Find where the given text appears and provide that cell's center as [x, y] coordinate. 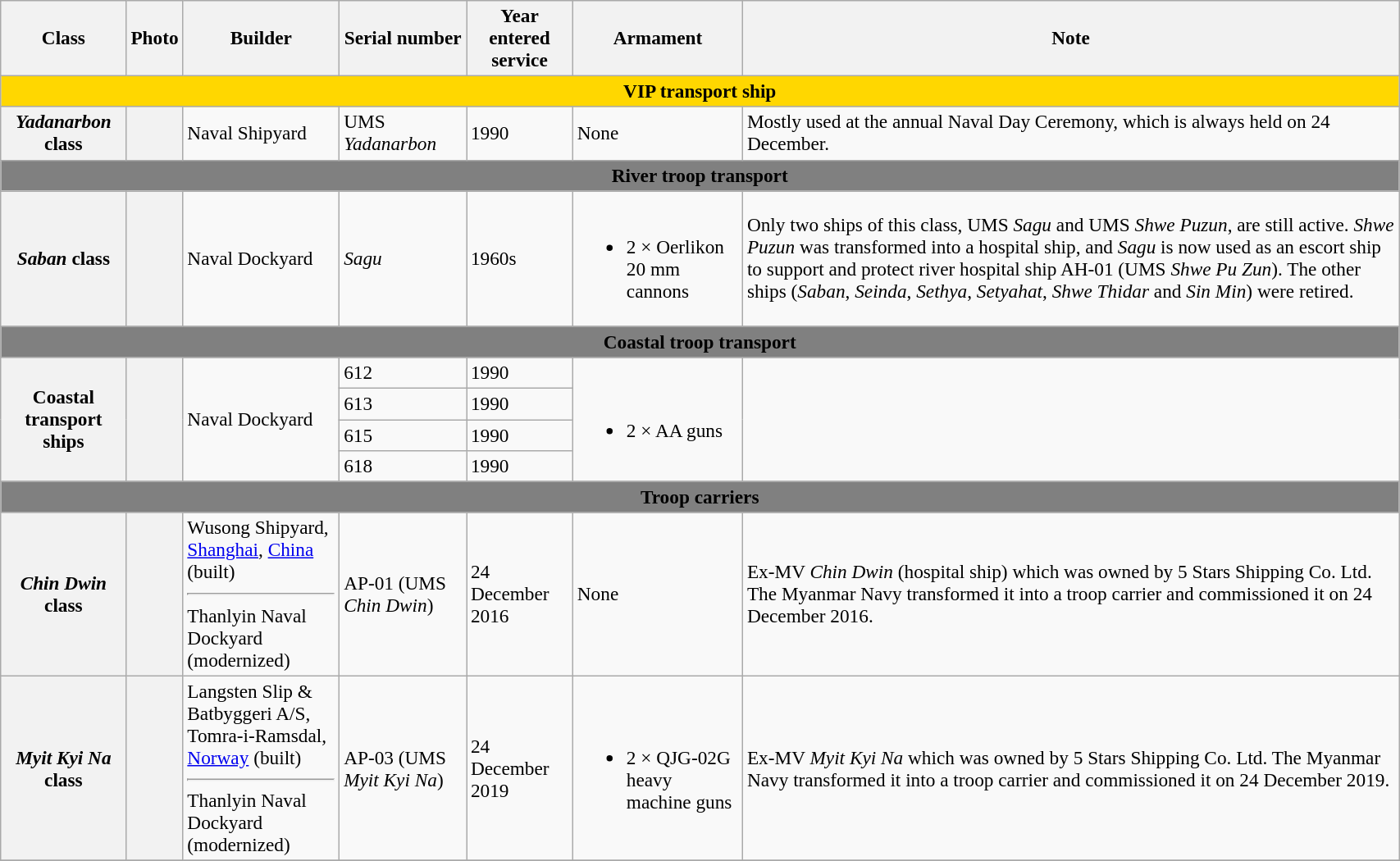
1960s [520, 257]
River troop transport [700, 175]
Photo [154, 38]
AP-03 (UMS Myit Kyi Na) [404, 768]
Armament [658, 38]
Myit Kyi Na class [64, 768]
2 × AA guns [658, 420]
618 [404, 466]
Langsten Slip & Batbyggeri A/S, Tomra-i-Ramsdal, Norway (built) Thanlyin Naval Dockyard (modernized) [261, 768]
Class [64, 38]
Year entered service [520, 38]
Mostly used at the annual Naval Day Ceremony, which is always held on 24 December. [1071, 133]
VIP transport ship [700, 91]
Wusong Shipyard, Shanghai, China (built) Thanlyin Naval Dockyard (modernized) [261, 594]
Coastal transport ships [64, 420]
612 [404, 373]
Troop carriers [700, 497]
24 December 2019 [520, 768]
Chin Dwin class [64, 594]
Naval Shipyard [261, 133]
Saban class [64, 257]
24 December 2016 [520, 594]
Yadanarbon class [64, 133]
Coastal troop transport [700, 342]
Builder [261, 38]
613 [404, 403]
AP-01 (UMS Chin Dwin) [404, 594]
UMS Yadanarbon [404, 133]
615 [404, 435]
Sagu [404, 257]
Serial number [404, 38]
Note [1071, 38]
2 × Oerlikon 20 mm cannons [658, 257]
2 × QJG-02G heavy machine guns [658, 768]
